Return [X, Y] of the center of cell containing provided text 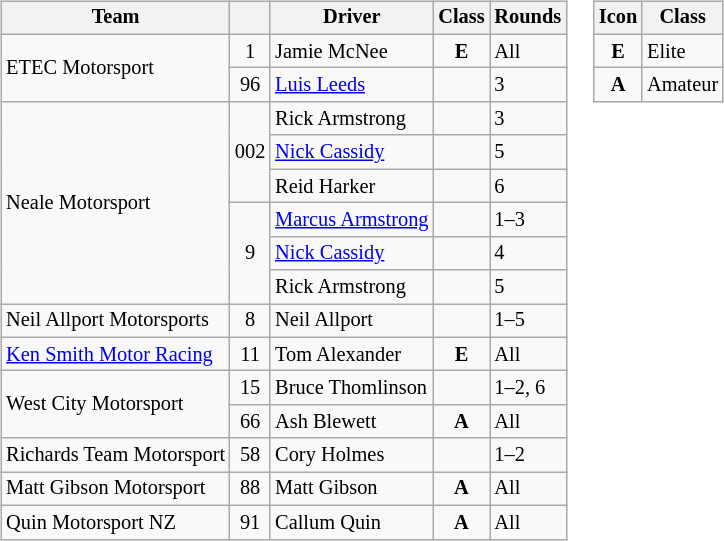
Ken Smith Motor Racing [116, 354]
58 [250, 455]
1–2, 6 [528, 388]
1 [250, 51]
Richards Team Motorsport [116, 455]
Neil Allport [352, 321]
1–5 [528, 321]
Elite [682, 51]
66 [250, 422]
96 [250, 85]
Rounds [528, 18]
ETEC Motorsport [116, 68]
1–3 [528, 220]
6 [528, 186]
Matt Gibson [352, 489]
Neil Allport Motorsports [116, 321]
West City Motorsport [116, 404]
4 [528, 253]
Icon [618, 18]
Quin Motorsport NZ [116, 522]
Callum Quin [352, 522]
Bruce Thomlinson [352, 388]
Jamie McNee [352, 51]
9 [250, 254]
91 [250, 522]
Reid Harker [352, 186]
Ash Blewett [352, 422]
88 [250, 489]
Tom Alexander [352, 354]
Amateur [682, 85]
Team [116, 18]
Cory Holmes [352, 455]
Driver [352, 18]
15 [250, 388]
8 [250, 321]
Matt Gibson Motorsport [116, 489]
1–2 [528, 455]
Marcus Armstrong [352, 220]
11 [250, 354]
Neale Motorsport [116, 203]
Luis Leeds [352, 85]
002 [250, 152]
